Locate the cell with the specified text and output its (x, y) center coordinate. 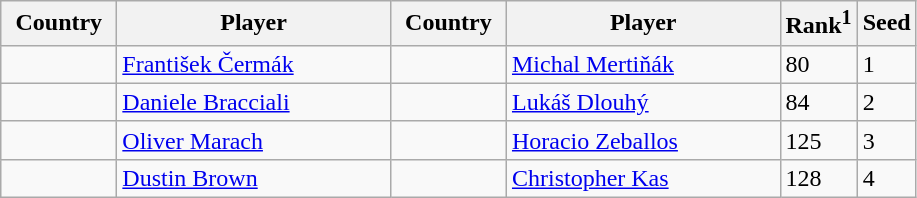
Lukáš Dlouhý (643, 102)
80 (818, 64)
3 (886, 140)
Seed (886, 24)
2 (886, 102)
84 (818, 102)
František Čermák (254, 64)
128 (818, 178)
Dustin Brown (254, 178)
125 (818, 140)
Oliver Marach (254, 140)
Michal Mertiňák (643, 64)
Rank1 (818, 24)
4 (886, 178)
1 (886, 64)
Daniele Bracciali (254, 102)
Horacio Zeballos (643, 140)
Christopher Kas (643, 178)
